Identify which cell holds the provided text, then report its (X, Y) central coordinate. 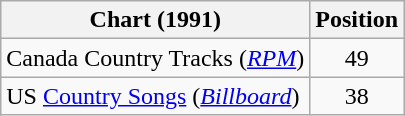
US Country Songs (Billboard) (156, 96)
Position (357, 20)
38 (357, 96)
Canada Country Tracks (RPM) (156, 58)
49 (357, 58)
Chart (1991) (156, 20)
